Determine the [x, y] coordinate at the center of the cell enclosing the given text.  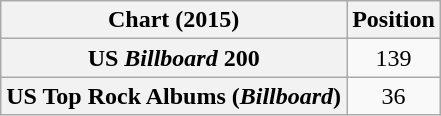
139 [394, 58]
US Top Rock Albums (Billboard) [174, 96]
US Billboard 200 [174, 58]
Chart (2015) [174, 20]
Position [394, 20]
36 [394, 96]
